Extract the (X, Y) coordinate from the center of the cell holding the provided text.  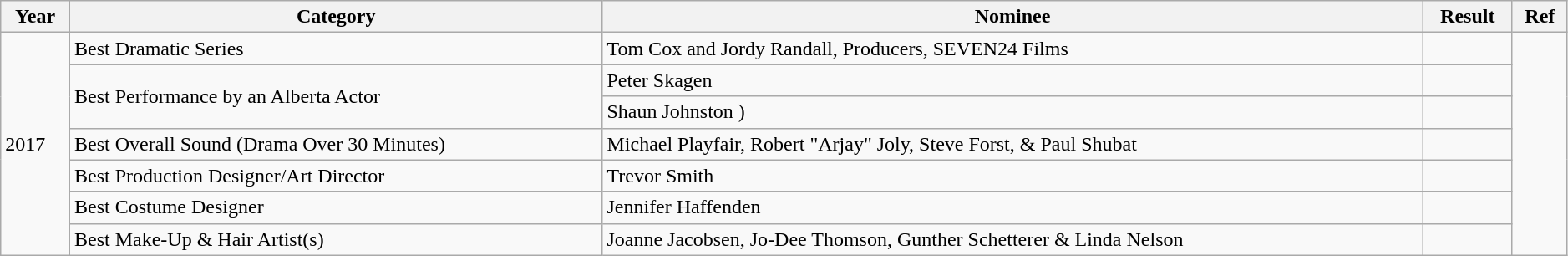
Best Overall Sound (Drama Over 30 Minutes) (336, 144)
Best Dramatic Series (336, 49)
Best Costume Designer (336, 207)
Result (1467, 17)
Best Production Designer/Art Director (336, 176)
Shaun Johnston ) (1012, 112)
Ref (1540, 17)
Best Performance by an Alberta Actor (336, 96)
Trevor Smith (1012, 176)
Category (336, 17)
Best Make-Up & Hair Artist(s) (336, 239)
Year (35, 17)
Michael Playfair, Robert "Arjay" Joly, Steve Forst, & Paul Shubat (1012, 144)
Nominee (1012, 17)
Jennifer Haffenden (1012, 207)
Joanne Jacobsen, Jo-Dee Thomson, Gunther Schetterer & Linda Nelson (1012, 239)
Peter Skagen (1012, 80)
Tom Cox and Jordy Randall, Producers, SEVEN24 Films (1012, 49)
2017 (35, 144)
